Return the [X, Y] coordinate for the center point of the cell that contains the specified text.  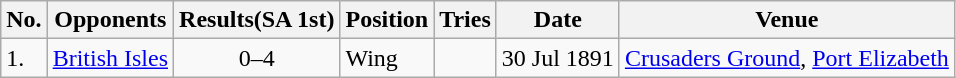
Crusaders Ground, Port Elizabeth [786, 58]
British Isles [110, 58]
Wing [387, 58]
Position [387, 20]
Tries [466, 20]
Results(SA 1st) [257, 20]
30 Jul 1891 [558, 58]
Opponents [110, 20]
No. [24, 20]
Venue [786, 20]
0–4 [257, 58]
1. [24, 58]
Date [558, 20]
